From the cell containing the given text, extract its center point as (X, Y) coordinate. 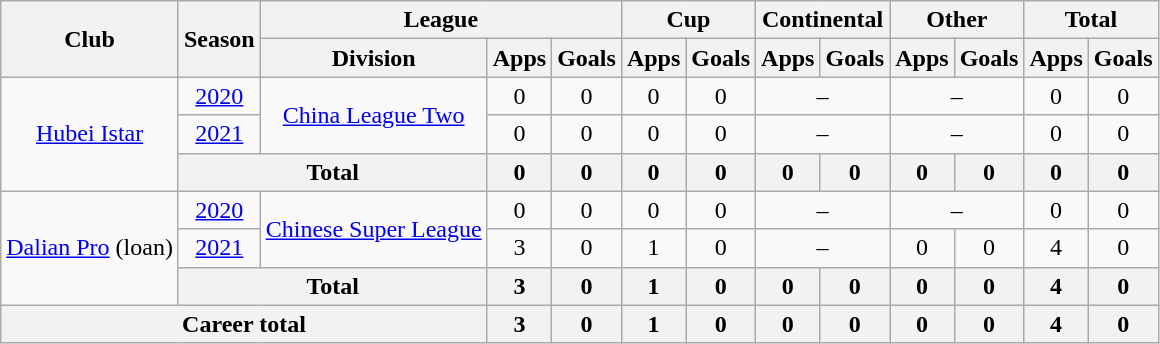
Cup (688, 20)
Hubei Istar (90, 134)
League (440, 20)
Career total (244, 324)
Club (90, 39)
Division (374, 58)
Chinese Super League (374, 229)
Other (957, 20)
Dalian Pro (loan) (90, 248)
China League Two (374, 115)
Season (219, 39)
Continental (823, 20)
